For the text-containing cell, return its midpoint in (x, y) coordinate format. 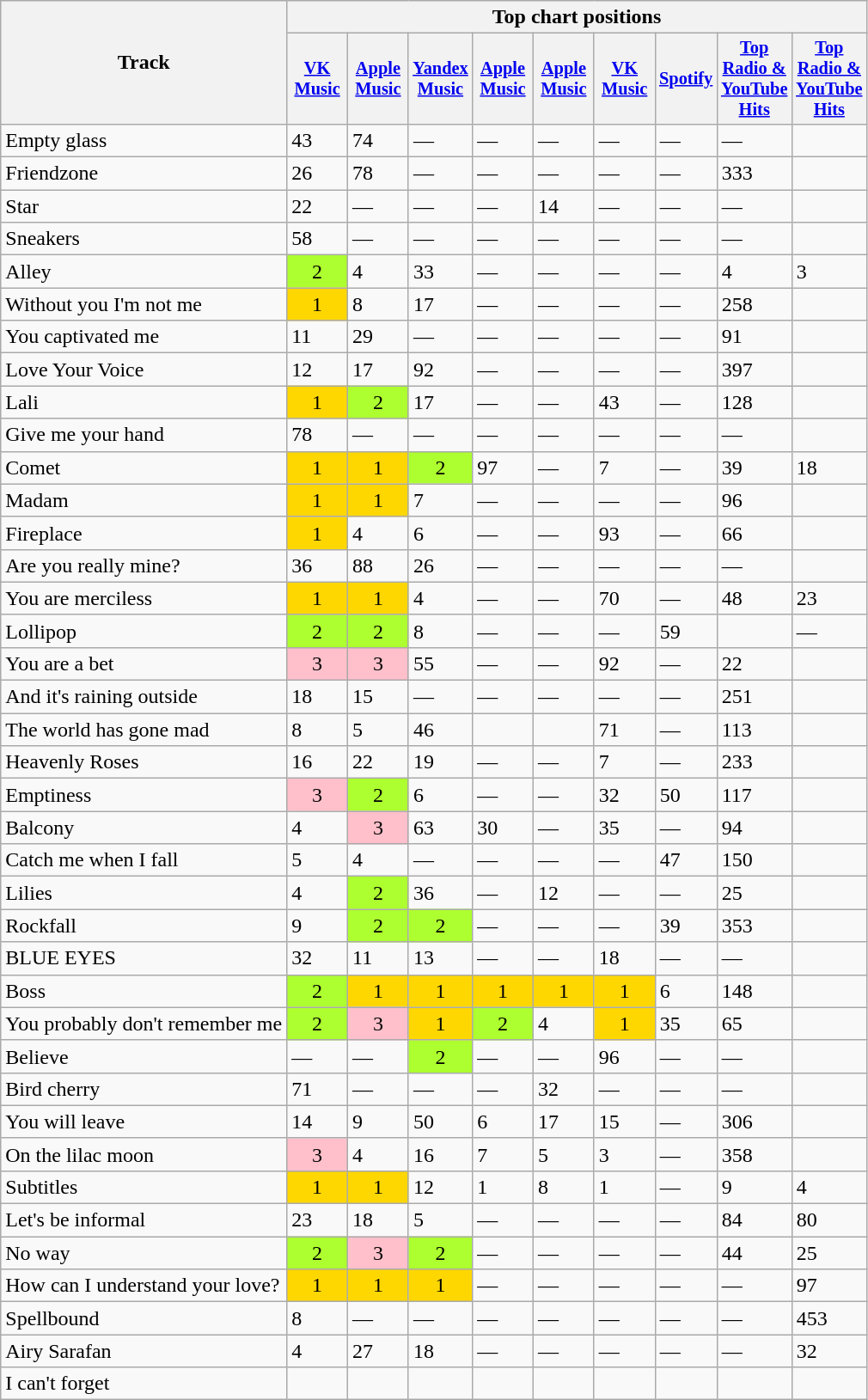
353 (755, 926)
258 (755, 304)
19 (440, 762)
148 (755, 991)
Lali (144, 402)
Track (144, 63)
66 (755, 533)
128 (755, 402)
80 (828, 1220)
Love Your Voice (144, 370)
Without you I'm not me (144, 304)
29 (378, 337)
The world has gone mad (144, 730)
150 (755, 860)
Spellbound (144, 1318)
Comet (144, 468)
You will leave (144, 1122)
Catch me when I fall (144, 860)
Bird cherry (144, 1089)
Madam (144, 500)
55 (440, 663)
You captivated me (144, 337)
Are you really mine? (144, 566)
84 (755, 1220)
Star (144, 206)
47 (686, 860)
91 (755, 337)
58 (318, 239)
306 (755, 1122)
46 (440, 730)
Airy Sarafan (144, 1351)
Lollipop (144, 631)
88 (378, 566)
Friendzone (144, 174)
59 (686, 631)
Subtitles (144, 1187)
30 (504, 828)
65 (755, 1024)
70 (624, 598)
27 (378, 1351)
Balcony (144, 828)
333 (755, 174)
13 (440, 958)
453 (828, 1318)
Spotify (686, 79)
Emptiness (144, 795)
Fireplace (144, 533)
113 (755, 730)
You are merciless (144, 598)
Boss (144, 991)
Top chart positions (578, 17)
Empty glass (144, 140)
94 (755, 828)
251 (755, 697)
Give me your hand (144, 435)
Let's be informal (144, 1220)
Heavenly Roses (144, 762)
Sneakers (144, 239)
44 (755, 1253)
117 (755, 795)
233 (755, 762)
358 (755, 1154)
How can I understand your love? (144, 1286)
74 (378, 140)
48 (755, 598)
And it's raining outside (144, 697)
You are a bet (144, 663)
I can't forget (144, 1384)
On the lilac moon (144, 1154)
93 (624, 533)
Rockfall (144, 926)
Believe (144, 1056)
Yandex Music (440, 79)
You probably don't remember me (144, 1024)
Alley (144, 272)
BLUE EYES (144, 958)
33 (440, 272)
397 (755, 370)
63 (440, 828)
Lilies (144, 893)
No way (144, 1253)
